Detect which cell encompasses the target text, then output its [X, Y] center coordinate. 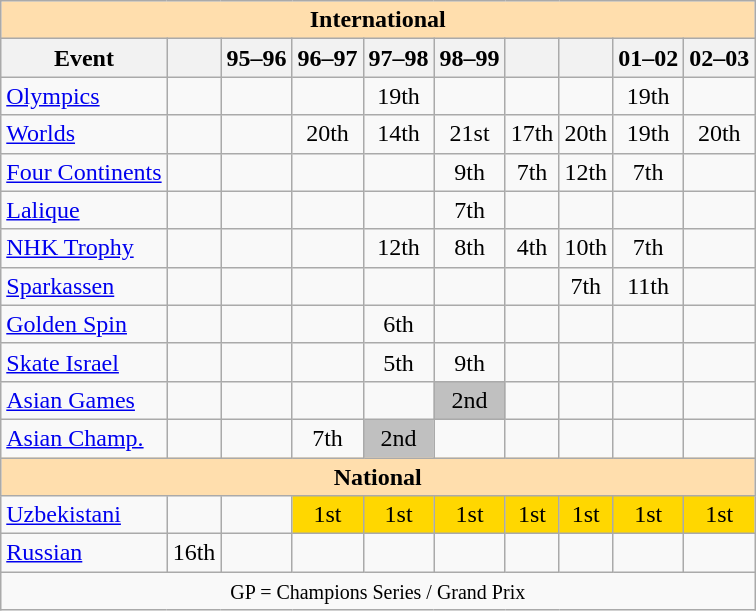
International [378, 20]
Asian Games [84, 400]
Lalique [84, 210]
17th [532, 134]
Event [84, 58]
Four Continents [84, 172]
Sparkassen [84, 286]
NHK Trophy [84, 248]
10th [586, 248]
95–96 [256, 58]
GP = Champions Series / Grand Prix [378, 591]
Golden Spin [84, 324]
4th [532, 248]
Olympics [84, 96]
Russian [84, 553]
16th [194, 553]
8th [470, 248]
14th [398, 134]
6th [398, 324]
Worlds [84, 134]
5th [398, 362]
02–03 [720, 58]
97–98 [398, 58]
98–99 [470, 58]
Asian Champ. [84, 438]
Uzbekistani [84, 515]
National [378, 477]
21st [470, 134]
96–97 [328, 58]
11th [648, 286]
Skate Israel [84, 362]
01–02 [648, 58]
